Pinpoint the cell where the given text exists, returning its [x, y] midpoint coordinate. 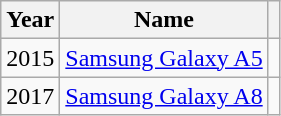
2015 [30, 58]
Samsung Galaxy A8 [164, 96]
Samsung Galaxy A5 [164, 58]
Name [164, 20]
Year [30, 20]
2017 [30, 96]
